Return the (x, y) coordinate for the center point of the cell that contains the specified text.  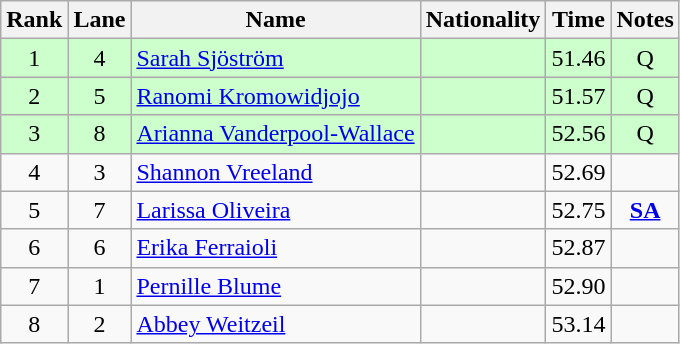
52.75 (578, 210)
Nationality (483, 20)
Rank (34, 20)
Notes (645, 20)
Abbey Weitzeil (276, 324)
Pernille Blume (276, 286)
Sarah Sjöström (276, 58)
52.69 (578, 172)
Larissa Oliveira (276, 210)
52.56 (578, 134)
Name (276, 20)
52.90 (578, 286)
Ranomi Kromowidjojo (276, 96)
Lane (100, 20)
Shannon Vreeland (276, 172)
53.14 (578, 324)
SA (645, 210)
Erika Ferraioli (276, 248)
51.46 (578, 58)
Time (578, 20)
52.87 (578, 248)
Arianna Vanderpool-Wallace (276, 134)
51.57 (578, 96)
